From the cell containing the given text, extract its center point as (X, Y) coordinate. 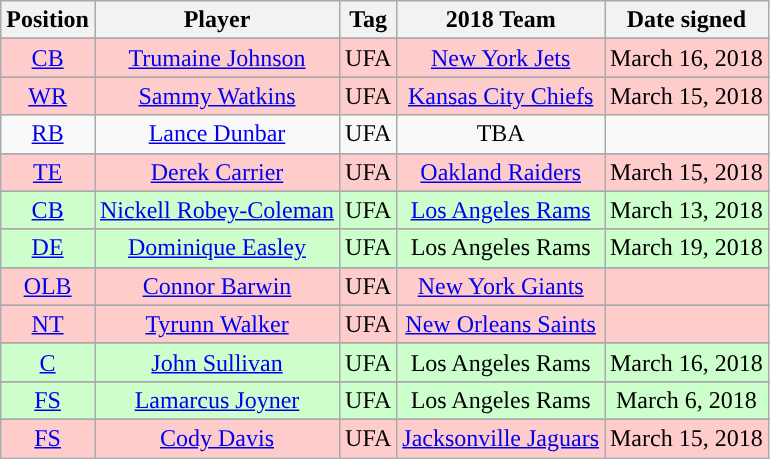
New Orleans Saints (501, 324)
New York Giants (501, 286)
Jacksonville Jaguars (501, 438)
March 13, 2018 (686, 210)
Lance Dunbar (216, 134)
Player (216, 20)
Position (48, 20)
March 6, 2018 (686, 400)
WR (48, 96)
2018 Team (501, 20)
Derek Carrier (216, 172)
OLB (48, 286)
New York Jets (501, 58)
John Sullivan (216, 362)
Dominique Easley (216, 248)
Lamarcus Joyner (216, 400)
Tyrunn Walker (216, 324)
RB (48, 134)
Tag (368, 20)
Connor Barwin (216, 286)
NT (48, 324)
Kansas City Chiefs (501, 96)
Trumaine Johnson (216, 58)
Cody Davis (216, 438)
Oakland Raiders (501, 172)
DE (48, 248)
March 19, 2018 (686, 248)
TBA (501, 134)
TE (48, 172)
Nickell Robey-Coleman (216, 210)
C (48, 362)
Sammy Watkins (216, 96)
Date signed (686, 20)
